Scan for the cell matching the given text and deliver its [x, y] coordinate at center. 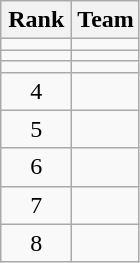
7 [36, 205]
5 [36, 129]
4 [36, 91]
8 [36, 243]
Rank [36, 20]
6 [36, 167]
Team [106, 20]
